Provide the (X, Y) coordinate of the cell's center where the given text is located.  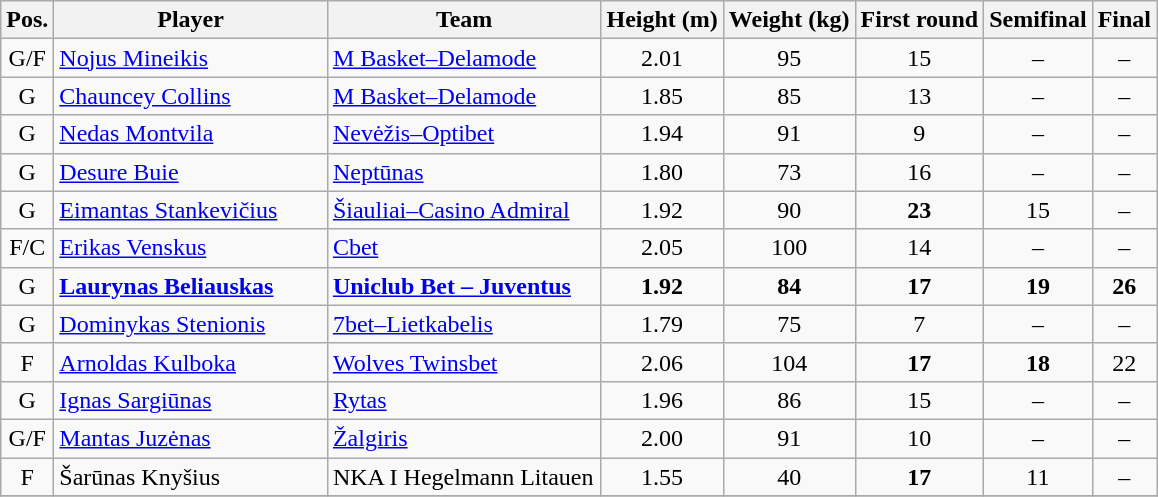
Weight (kg) (789, 20)
Mantas Juzėnas (191, 438)
Šarūnas Knyšius (191, 477)
18 (1038, 362)
Rytas (464, 400)
40 (789, 477)
95 (789, 58)
16 (920, 172)
Semifinal (1038, 20)
1.96 (662, 400)
NKA I Hegelmann Litauen (464, 477)
22 (1124, 362)
9 (920, 134)
Team (464, 20)
Desure Buie (191, 172)
Žalgiris (464, 438)
11 (1038, 477)
Dominykas Stenionis (191, 324)
Nedas Montvila (191, 134)
26 (1124, 286)
85 (789, 96)
Chauncey Collins (191, 96)
75 (789, 324)
2.05 (662, 248)
23 (920, 210)
1.94 (662, 134)
Eimantas Stankevičius (191, 210)
13 (920, 96)
Wolves Twinsbet (464, 362)
90 (789, 210)
1.80 (662, 172)
10 (920, 438)
Šiauliai–Casino Admiral (464, 210)
104 (789, 362)
Ignas Sargiūnas (191, 400)
2.00 (662, 438)
100 (789, 248)
1.79 (662, 324)
Laurynas Beliauskas (191, 286)
Height (m) (662, 20)
Cbet (464, 248)
Neptūnas (464, 172)
Arnoldas Kulboka (191, 362)
84 (789, 286)
1.85 (662, 96)
7 (920, 324)
73 (789, 172)
19 (1038, 286)
F/C (28, 248)
7bet–Lietkabelis (464, 324)
Pos. (28, 20)
Player (191, 20)
2.01 (662, 58)
86 (789, 400)
First round (920, 20)
Erikas Venskus (191, 248)
Nevėžis–Optibet (464, 134)
1.55 (662, 477)
2.06 (662, 362)
Final (1124, 20)
14 (920, 248)
Nojus Mineikis (191, 58)
Uniclub Bet – Juventus (464, 286)
